Locate the cell with the specified text and output its (x, y) center coordinate. 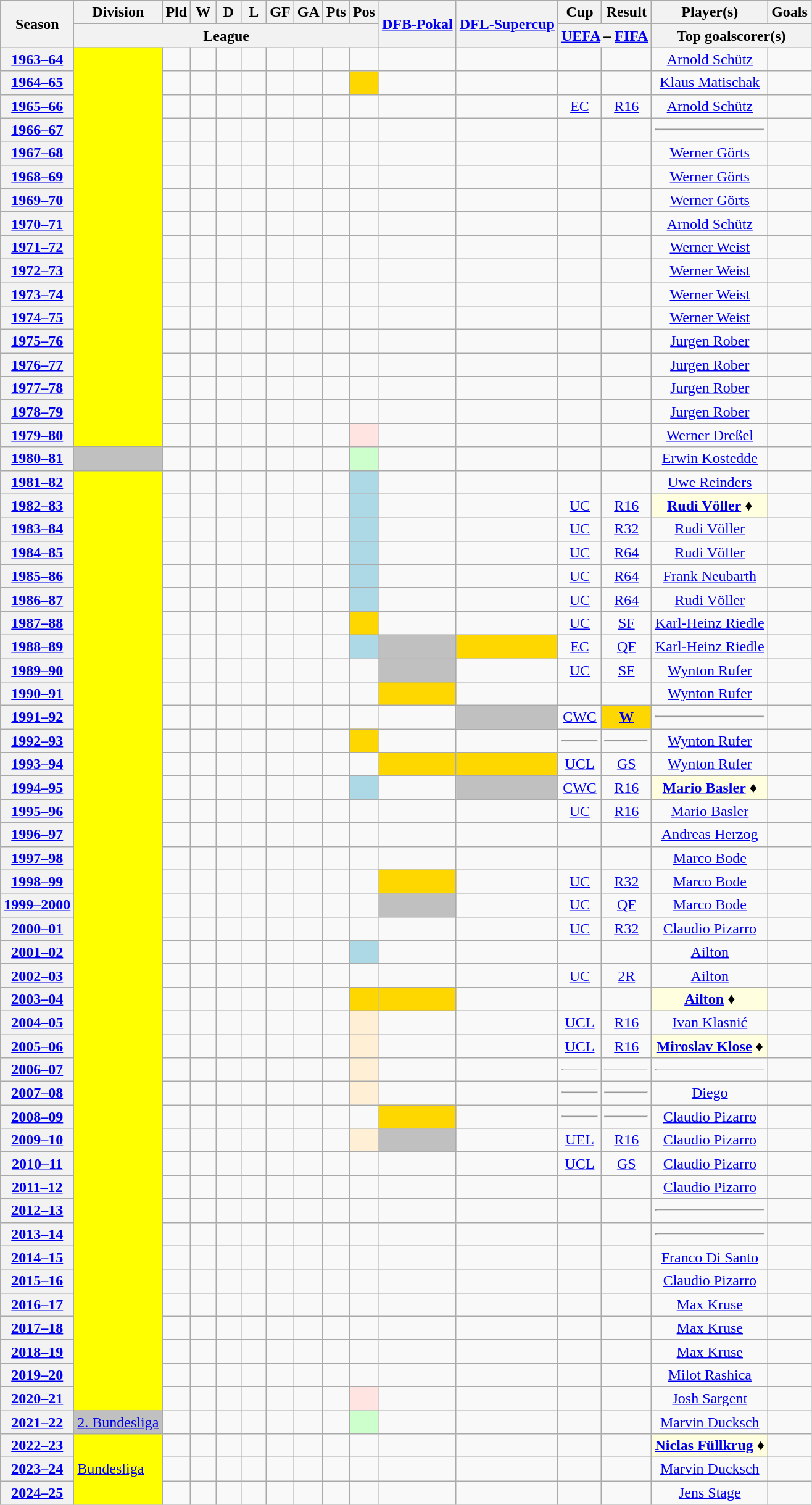
League (226, 36)
2011–12 (37, 1187)
Frank Neubarth (710, 576)
Erwin Kostedde (710, 459)
2006–07 (37, 1070)
1969–70 (37, 200)
1997–98 (37, 858)
2016–17 (37, 1304)
1992–93 (37, 741)
2020–21 (37, 1398)
Uwe Reinders (710, 482)
2000–01 (37, 928)
2021–22 (37, 1422)
1972–73 (37, 270)
1986–87 (37, 599)
1999–2000 (37, 905)
1973–74 (37, 294)
1978–79 (37, 412)
Milot Rashica (710, 1375)
DFB-Pokal (417, 24)
Josh Sargent (710, 1398)
1990–91 (37, 694)
Pld (176, 12)
2005–06 (37, 1046)
1966–67 (37, 130)
1988–89 (37, 646)
2009–10 (37, 1140)
2019–20 (37, 1375)
UEL (579, 1140)
1993–94 (37, 764)
Klaus Matischak (710, 83)
1975–76 (37, 341)
GF (280, 12)
1980–81 (37, 459)
1981–82 (37, 482)
DFL-Supercup (507, 24)
Player(s) (710, 12)
2003–04 (37, 999)
Season (37, 24)
1994–95 (37, 788)
1987–88 (37, 623)
2015–16 (37, 1281)
Division (118, 12)
2018–19 (37, 1351)
GA (309, 12)
Rudi Völler ♦ (710, 506)
Andreas Herzog (710, 835)
1974–75 (37, 318)
1989–90 (37, 670)
1965–66 (37, 106)
2013–14 (37, 1234)
Bundesliga (118, 1469)
Result (627, 12)
2010–11 (37, 1164)
2023–24 (37, 1469)
1963–64 (37, 59)
2014–15 (37, 1257)
Diego (710, 1093)
L (254, 12)
1968–69 (37, 177)
2012–13 (37, 1211)
1977–78 (37, 388)
Pts (336, 12)
Goals (790, 12)
1964–65 (37, 83)
Jens Stage (710, 1493)
Franco Di Santo (710, 1257)
2R (627, 975)
1984–85 (37, 552)
1970–71 (37, 223)
1991–92 (37, 717)
Mario Basler ♦ (710, 788)
Niclas Füllkrug ♦ (710, 1446)
1976–77 (37, 365)
1967–68 (37, 153)
Miroslav Klose ♦ (710, 1046)
2007–08 (37, 1093)
UEFA – FIFA (605, 36)
Ailton ♦ (710, 999)
1985–86 (37, 576)
2004–05 (37, 1022)
Pos (364, 12)
Cup (579, 12)
1979–80 (37, 435)
1996–97 (37, 835)
Top goalscorer(s) (731, 36)
Werner Dreßel (710, 435)
1983–84 (37, 529)
1995–96 (37, 811)
1982–83 (37, 506)
2001–02 (37, 952)
D (228, 12)
1998–99 (37, 882)
2024–25 (37, 1493)
2008–09 (37, 1117)
2022–23 (37, 1446)
Mario Basler (710, 811)
1971–72 (37, 247)
2002–03 (37, 975)
2. Bundesliga (118, 1422)
2017–18 (37, 1328)
Ivan Klasnić (710, 1022)
